Provide the (X, Y) coordinate of the cell's center where the given text is located.  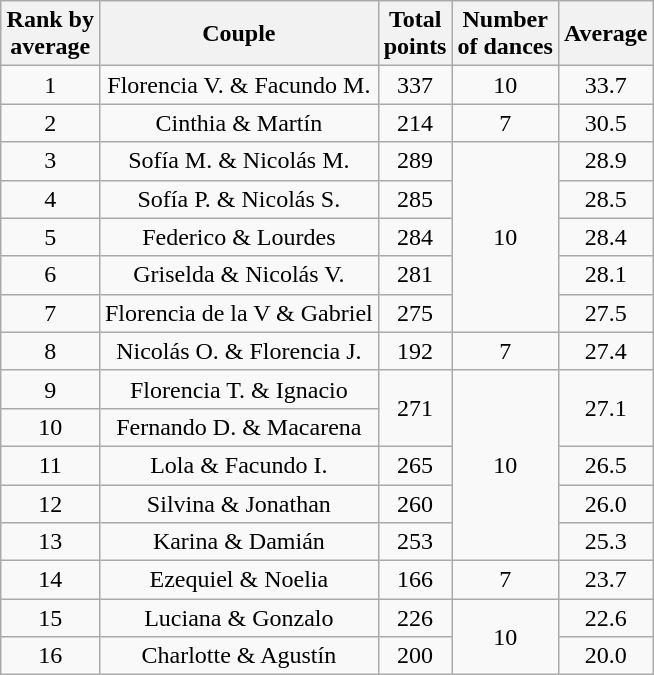
11 (50, 465)
214 (415, 123)
2 (50, 123)
Lola & Facundo I. (238, 465)
253 (415, 542)
271 (415, 408)
260 (415, 503)
Rank byaverage (50, 34)
166 (415, 580)
Luciana & Gonzalo (238, 618)
192 (415, 351)
Charlotte & Agustín (238, 656)
200 (415, 656)
33.7 (606, 85)
3 (50, 161)
16 (50, 656)
13 (50, 542)
Silvina & Jonathan (238, 503)
Nicolás O. & Florencia J. (238, 351)
Cinthia & Martín (238, 123)
226 (415, 618)
5 (50, 237)
28.4 (606, 237)
275 (415, 313)
8 (50, 351)
Federico & Lourdes (238, 237)
Griselda & Nicolás V. (238, 275)
28.9 (606, 161)
28.5 (606, 199)
Sofía M. & Nicolás M. (238, 161)
Totalpoints (415, 34)
289 (415, 161)
Fernando D. & Macarena (238, 427)
6 (50, 275)
27.5 (606, 313)
Numberof dances (505, 34)
Florencia T. & Ignacio (238, 389)
9 (50, 389)
265 (415, 465)
285 (415, 199)
337 (415, 85)
27.1 (606, 408)
14 (50, 580)
12 (50, 503)
Ezequiel & Noelia (238, 580)
Florencia de la V & Gabriel (238, 313)
22.6 (606, 618)
15 (50, 618)
Florencia V. & Facundo M. (238, 85)
Average (606, 34)
1 (50, 85)
281 (415, 275)
4 (50, 199)
27.4 (606, 351)
26.0 (606, 503)
30.5 (606, 123)
284 (415, 237)
Karina & Damián (238, 542)
23.7 (606, 580)
25.3 (606, 542)
Couple (238, 34)
20.0 (606, 656)
26.5 (606, 465)
28.1 (606, 275)
Sofía P. & Nicolás S. (238, 199)
